Provide the (X, Y) coordinate of the cell's center where the given text is located.  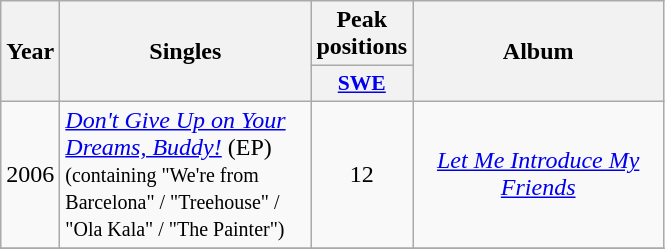
Album (538, 52)
Year (30, 52)
SWE (362, 84)
12 (362, 174)
Singles (186, 52)
Let Me Introduce My Friends (538, 174)
2006 (30, 174)
Peak positions (362, 34)
Don't Give Up on Your Dreams, Buddy! (EP) (containing "We're from Barcelona" / "Treehouse" / "Ola Kala" / "The Painter") (186, 174)
